Find where the given text appears and provide that cell's center as (x, y) coordinate. 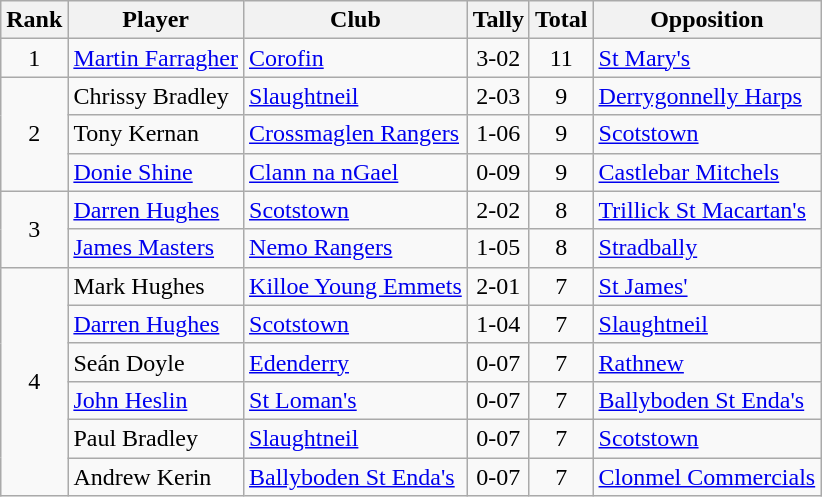
Clann na nGael (356, 172)
Crossmaglen Rangers (356, 134)
Club (356, 20)
Corofin (356, 58)
Chrissy Bradley (156, 96)
Clonmel Commercials (707, 477)
Edenderry (356, 362)
Rank (34, 20)
Nemo Rangers (356, 248)
Castlebar Mitchels (707, 172)
Opposition (707, 20)
St Mary's (707, 58)
1-04 (498, 324)
0-09 (498, 172)
St James' (707, 286)
Killoe Young Emmets (356, 286)
2-03 (498, 96)
3 (34, 229)
St Loman's (356, 400)
Rathnew (707, 362)
1-05 (498, 248)
Andrew Kerin (156, 477)
Player (156, 20)
1-06 (498, 134)
1 (34, 58)
Tony Kernan (156, 134)
4 (34, 381)
Tally (498, 20)
2-02 (498, 210)
11 (561, 58)
2 (34, 134)
John Heslin (156, 400)
Donie Shine (156, 172)
Derrygonnelly Harps (707, 96)
James Masters (156, 248)
Stradbally (707, 248)
2-01 (498, 286)
Paul Bradley (156, 438)
Trillick St Macartan's (707, 210)
Seán Doyle (156, 362)
Mark Hughes (156, 286)
Total (561, 20)
3-02 (498, 58)
Martin Farragher (156, 58)
